Locate the cell with the specified text and output its (X, Y) center coordinate. 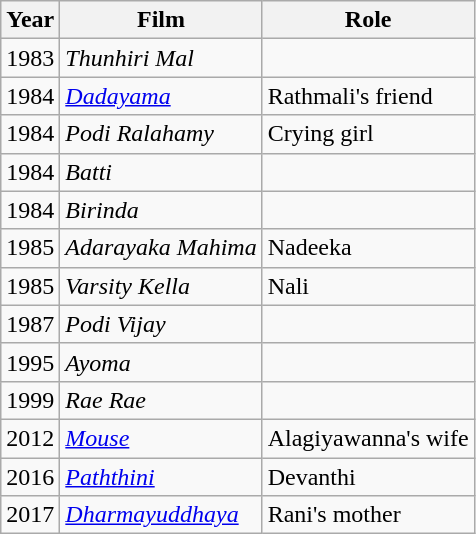
Mouse (161, 438)
Ayoma (161, 362)
2016 (30, 477)
Podi Ralahamy (161, 134)
Film (161, 20)
Year (30, 20)
1983 (30, 58)
Dadayama (161, 96)
Rani's mother (368, 515)
1987 (30, 324)
Alagiyawanna's wife (368, 438)
Paththini (161, 477)
1995 (30, 362)
Podi Vijay (161, 324)
1999 (30, 400)
Varsity Kella (161, 286)
Devanthi (368, 477)
Nadeeka (368, 248)
Adarayaka Mahima (161, 248)
Rathmali's friend (368, 96)
2012 (30, 438)
Crying girl (368, 134)
Dharmayuddhaya (161, 515)
2017 (30, 515)
Rae Rae (161, 400)
Batti (161, 172)
Role (368, 20)
Thunhiri Mal (161, 58)
Nali (368, 286)
Birinda (161, 210)
